Return the [x, y] coordinate for the center point of the cell that contains the specified text.  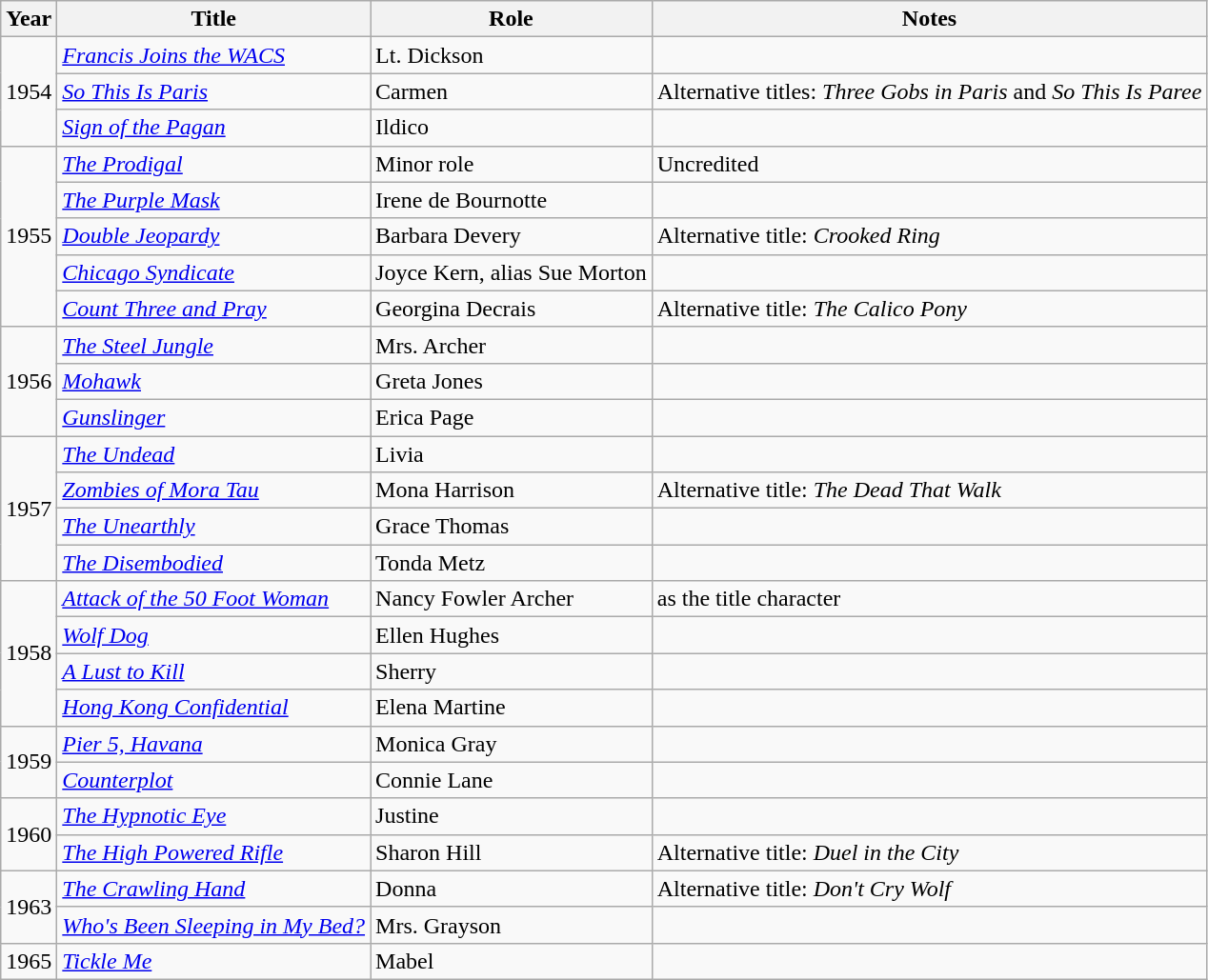
Hong Kong Confidential [213, 708]
Alternative titles: Three Gobs in Paris and So This Is Paree [930, 91]
1960 [29, 834]
The High Powered Rifle [213, 852]
1958 [29, 653]
Donna [512, 889]
A Lust to Kill [213, 671]
Title [213, 19]
1954 [29, 91]
Mrs. Grayson [512, 925]
The Hypnotic Eye [213, 816]
1955 [29, 236]
Pier 5, Havana [213, 744]
Sharon Hill [512, 852]
Tonda Metz [512, 563]
Sign of the Pagan [213, 128]
Georgina Decrais [512, 309]
Zombies of Mora Tau [213, 490]
Tickle Me [213, 961]
as the title character [930, 599]
Ellen Hughes [512, 635]
The Crawling Hand [213, 889]
Lt. Dickson [512, 55]
Mrs. Archer [512, 345]
Irene de Bournotte [512, 200]
Minor role [512, 164]
Mabel [512, 961]
Elena Martine [512, 708]
The Steel Jungle [213, 345]
Wolf Dog [213, 635]
1963 [29, 907]
Erica Page [512, 417]
Carmen [512, 91]
Uncredited [930, 164]
The Prodigal [213, 164]
Notes [930, 19]
Joyce Kern, alias Sue Morton [512, 272]
1959 [29, 762]
1965 [29, 961]
The Disembodied [213, 563]
Greta Jones [512, 381]
Monica Gray [512, 744]
Connie Lane [512, 780]
Counterplot [213, 780]
Double Jeopardy [213, 236]
Mona Harrison [512, 490]
Alternative title: The Calico Pony [930, 309]
1956 [29, 381]
Alternative title: Duel in the City [930, 852]
The Purple Mask [213, 200]
1957 [29, 509]
Livia [512, 454]
Ildico [512, 128]
Alternative title: The Dead That Walk [930, 490]
Gunslinger [213, 417]
Role [512, 19]
Chicago Syndicate [213, 272]
Attack of the 50 Foot Woman [213, 599]
Alternative title: Crooked Ring [930, 236]
Barbara Devery [512, 236]
Alternative title: Don't Cry Wolf [930, 889]
So This Is Paris [213, 91]
Who's Been Sleeping in My Bed? [213, 925]
Sherry [512, 671]
Justine [512, 816]
Grace Thomas [512, 527]
Francis Joins the WACS [213, 55]
Count Three and Pray [213, 309]
Year [29, 19]
Nancy Fowler Archer [512, 599]
The Undead [213, 454]
Mohawk [213, 381]
The Unearthly [213, 527]
